Determine the (x, y) coordinate at the center of the cell enclosing the given text.  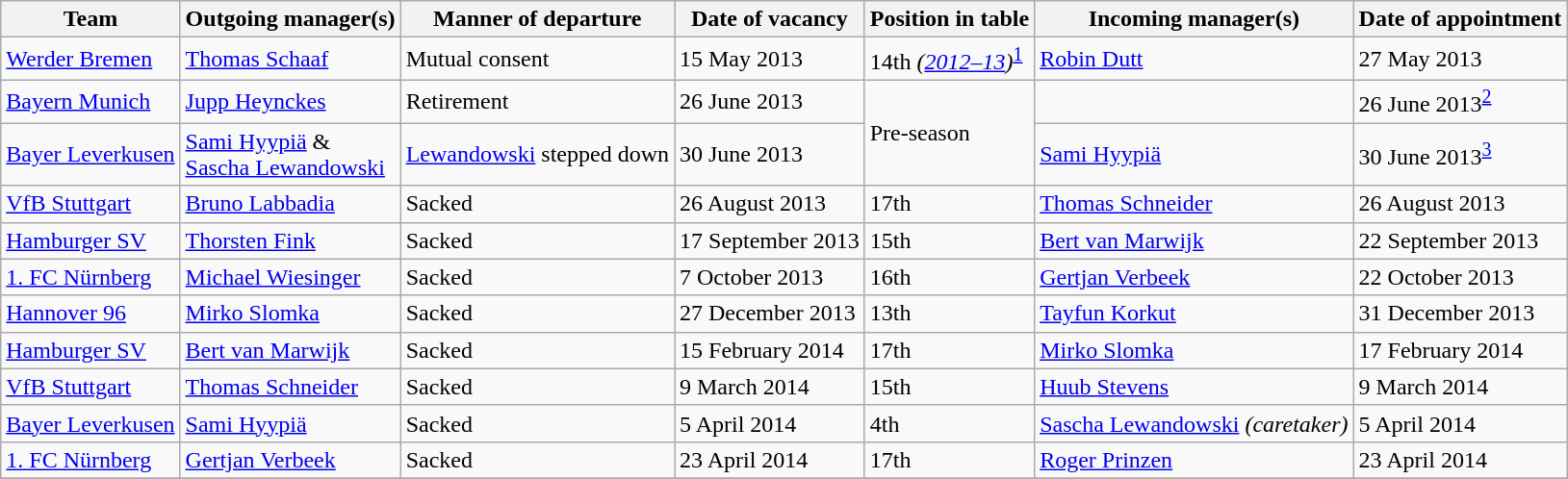
13th (949, 314)
Retirement (537, 102)
Team (90, 19)
Date of vacancy (769, 19)
Bruno Labbadia (291, 204)
15 February 2014 (769, 350)
Position in table (949, 19)
22 September 2013 (1460, 240)
Huub Stevens (1194, 387)
4th (949, 423)
Date of appointment (1460, 19)
Sami Hyypiä & Sascha Lewandowski (291, 154)
Pre-season (949, 133)
Robin Dutt (1194, 60)
Werder Bremen (90, 60)
Mutual consent (537, 60)
Jupp Heynckes (291, 102)
31 December 2013 (1460, 314)
26 June 20132 (1460, 102)
27 May 2013 (1460, 60)
16th (949, 277)
Bayern Munich (90, 102)
27 December 2013 (769, 314)
7 October 2013 (769, 277)
Michael Wiesinger (291, 277)
26 June 2013 (769, 102)
Roger Prinzen (1194, 460)
Thorsten Fink (291, 240)
Tayfun Korkut (1194, 314)
Incoming manager(s) (1194, 19)
17 September 2013 (769, 240)
Manner of departure (537, 19)
Lewandowski stepped down (537, 154)
30 June 2013 (769, 154)
Sascha Lewandowski (caretaker) (1194, 423)
22 October 2013 (1460, 277)
30 June 20133 (1460, 154)
Thomas Schaaf (291, 60)
Outgoing manager(s) (291, 19)
17 February 2014 (1460, 350)
14th (2012–13)1 (949, 60)
15 May 2013 (769, 60)
Hannover 96 (90, 314)
